From the cell containing the given text, extract its center point as (x, y) coordinate. 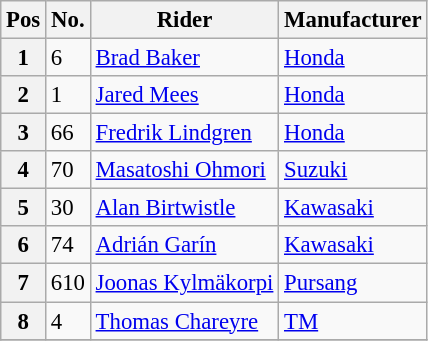
Joonas Kylmäkorpi (184, 283)
74 (68, 245)
30 (68, 208)
610 (68, 283)
8 (24, 321)
Masatoshi Ohmori (184, 170)
Pursang (353, 283)
Alan Birtwistle (184, 208)
Suzuki (353, 170)
5 (24, 208)
Jared Mees (184, 95)
Pos (24, 20)
TM (353, 321)
No. (68, 20)
70 (68, 170)
7 (24, 283)
3 (24, 133)
Thomas Chareyre (184, 321)
66 (68, 133)
Rider (184, 20)
Manufacturer (353, 20)
2 (24, 95)
Adrián Garín (184, 245)
Brad Baker (184, 58)
Fredrik Lindgren (184, 133)
